Detect which cell encompasses the target text, then output its (x, y) center coordinate. 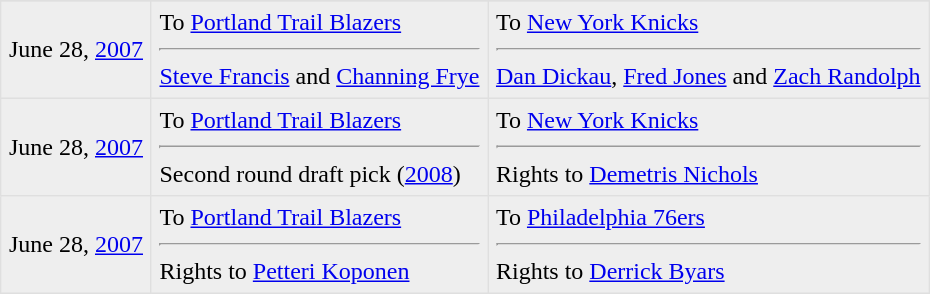
To Portland Trail BlazersSecond round draft pick (2008) (319, 147)
To New York KnicksDan Dickau, Fred Jones and Zach Randolph (708, 50)
To Portland Trail BlazersRights to Petteri Koponen (319, 245)
To Portland Trail BlazersSteve Francis and Channing Frye (319, 50)
To Philadelphia 76ersRights to Derrick Byars (708, 245)
To New York KnicksRights to Demetris Nichols (708, 147)
